Search for the cell housing the specified text and yield its [X, Y] center coordinate. 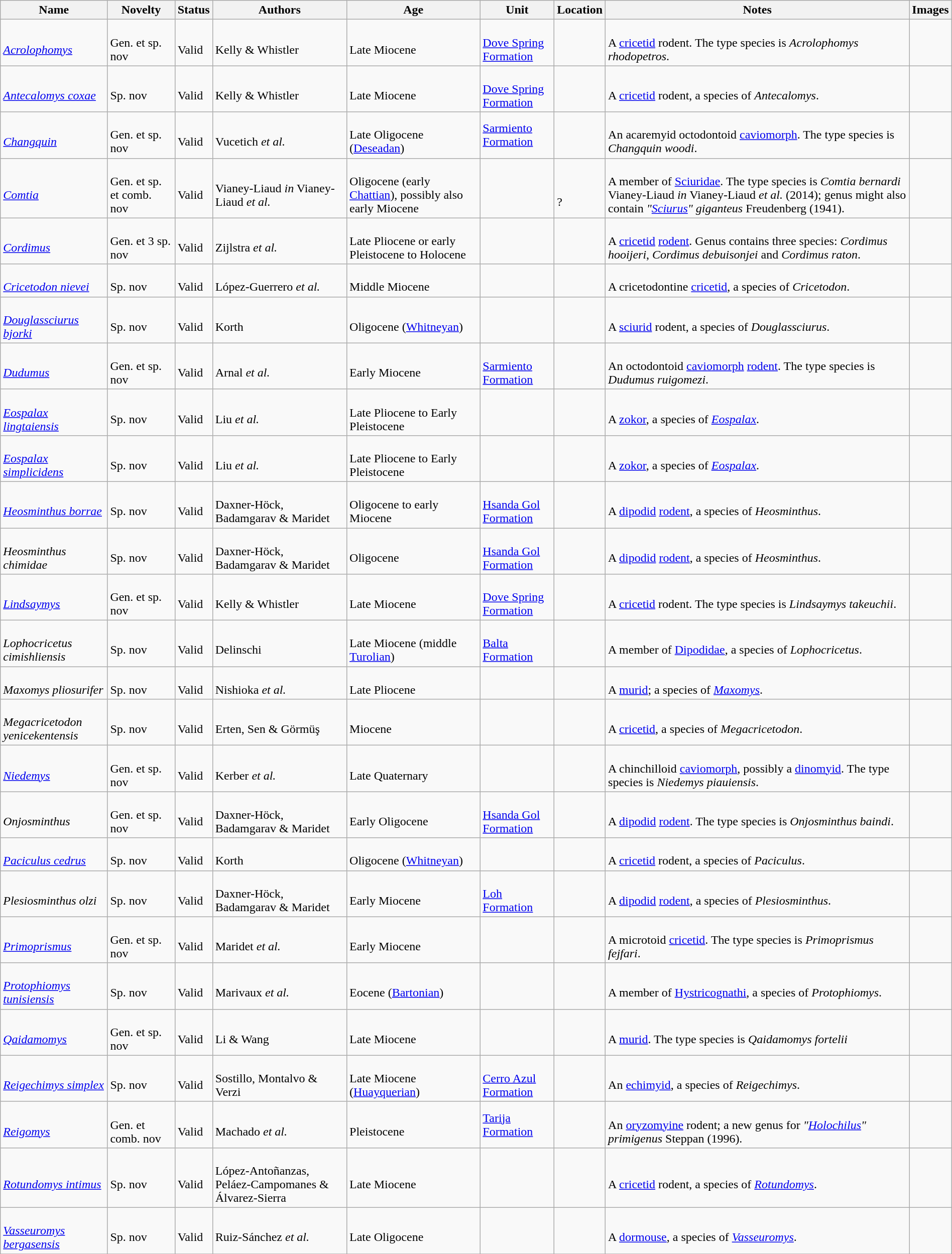
Paciculus cedrus [54, 854]
Lindsaymys [54, 597]
A member of Hystricognathi, a species of Protophiomys. [757, 986]
Onjosminthus [54, 815]
Age [414, 10]
Images [930, 10]
Location [580, 10]
Late Quaternary [414, 769]
Oligocene [414, 551]
Acrolophomys [54, 43]
Primoprismus [54, 940]
Arnal et al. [279, 366]
Reigechimys simplex [54, 1078]
Vucetich et al. [279, 135]
Niedemys [54, 769]
A dipodid rodent, a species of Plesiosminthus. [757, 894]
Maridet et al. [279, 940]
Megacricetodon yenicekentensis [54, 722]
Novelty [141, 10]
Heosminthus borrae [54, 505]
Balta Formation [517, 644]
Reigomys [54, 1124]
Vasseuromys bergasensis [54, 1230]
An octodontoid caviomorph rodent. The type species is Dudumus ruigomezi. [757, 366]
Dudumus [54, 366]
Notes [757, 10]
A murid; a species of Maxomys. [757, 683]
Loh Formation [517, 894]
Rotundomys intimus [54, 1178]
Late Miocene (middle Turolian) [414, 644]
Tarija Formation [517, 1124]
Gen. et 3 sp. nov [141, 241]
Li & Wang [279, 1032]
Gen. et sp. et comb. nov [141, 188]
Status [194, 10]
Authors [279, 10]
A dormouse, a species of Vasseuromys. [757, 1230]
? [580, 188]
A cricetid rodent, a species of Rotundomys. [757, 1178]
Maxomys pliosurifer [54, 683]
A microtoid cricetid. The type species is Primoprismus fejfari. [757, 940]
An echimyid, a species of Reigechimys. [757, 1078]
Nishioka et al. [279, 683]
A cricetid rodent. Genus contains three species: Cordimus hooijeri, Cordimus debuisonjei and Cordimus raton. [757, 241]
Machado et al. [279, 1124]
Cerro Azul Formation [517, 1078]
Pleistocene [414, 1124]
A sciurid rodent, a species of Douglassciurus. [757, 320]
Unit [517, 10]
Middle Miocene [414, 280]
López-Antoñanzas, Peláez-Campomanes & Álvarez-Sierra [279, 1178]
An oryzomyine rodent; a new genus for "Holochilus" primigenus Steppan (1996). [757, 1124]
A chinchilloid caviomorph, possibly a dinomyid. The type species is Niedemys piauiensis. [757, 769]
Oligocene (early Chattian), possibly also early Miocene [414, 188]
Erten, Sen & Görmüş [279, 722]
Late Pliocene [414, 683]
Late Oligocene [414, 1230]
Eocene (Bartonian) [414, 986]
Kerber et al. [279, 769]
Plesiosminthus olzi [54, 894]
Delinschi [279, 644]
A cricetid rodent, a species of Paciculus. [757, 854]
Cordimus [54, 241]
Antecalomys coxae [54, 89]
Zijlstra et al. [279, 241]
Ruiz-Sánchez et al. [279, 1230]
Oligocene to early Miocene [414, 505]
A cricetid rodent. The type species is Acrolophomys rhodopetros. [757, 43]
Gen. et comb. nov [141, 1124]
Eospalax lingtaiensis [54, 412]
Sostillo, Montalvo & Verzi [279, 1078]
A cricetid, a species of Megacricetodon. [757, 722]
López-Guerrero et al. [279, 280]
A member of Dipodidae, a species of Lophocricetus. [757, 644]
Name [54, 10]
A cricetid rodent. The type species is Lindsaymys takeuchii. [757, 597]
Protophiomys tunisiensis [54, 986]
A cricetodontine cricetid, a species of Cricetodon. [757, 280]
Changquin [54, 135]
Late Miocene (Huayquerian) [414, 1078]
Late Oligocene (Deseadan) [414, 135]
Marivaux et al. [279, 986]
A dipodid rodent. The type species is Onjosminthus baindi. [757, 815]
Lophocricetus cimishliensis [54, 644]
Qaidamomys [54, 1032]
A murid. The type species is Qaidamomys fortelii [757, 1032]
Miocene [414, 722]
An acaremyid octodontoid caviomorph. The type species is Changquin woodi. [757, 135]
Late Pliocene or early Pleistocene to Holocene [414, 241]
Heosminthus chimidae [54, 551]
Eospalax simplicidens [54, 458]
Vianey-Liaud in Vianey-Liaud et al. [279, 188]
A cricetid rodent, a species of Antecalomys. [757, 89]
Douglassciurus bjorki [54, 320]
Cricetodon nievei [54, 280]
Early Oligocene [414, 815]
Comtia [54, 188]
